Pinpoint the cell where the given text exists, returning its [x, y] midpoint coordinate. 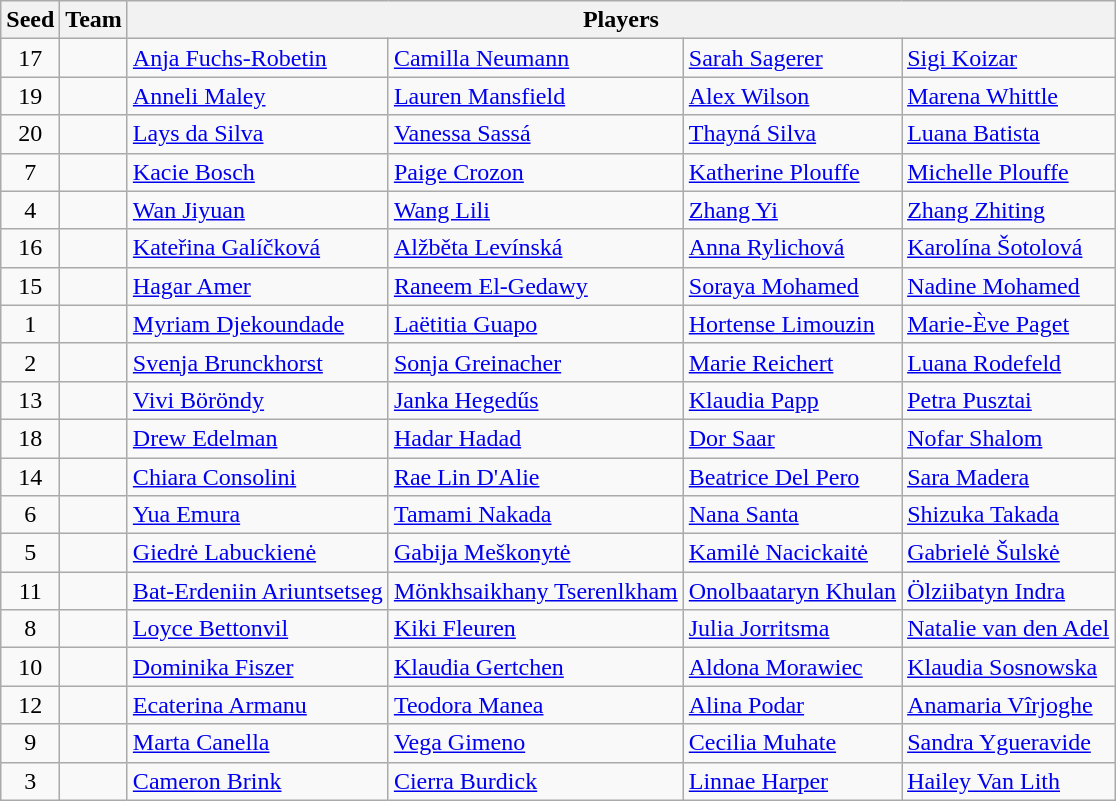
Anamaria Vîrjoghe [1008, 705]
Svenja Brunckhorst [258, 362]
Zhang Zhiting [1008, 210]
Sandra Ygueravide [1008, 743]
12 [30, 705]
11 [30, 591]
16 [30, 248]
Players [620, 20]
Wan Jiyuan [258, 210]
3 [30, 781]
Alina Podar [792, 705]
Raneem El-Gedawy [536, 286]
Petra Pusztai [1008, 400]
Sarah Sagerer [792, 58]
18 [30, 438]
Hortense Limouzin [792, 324]
Shizuka Takada [1008, 515]
Linnae Harper [792, 781]
1 [30, 324]
Vanessa Sassá [536, 134]
Karolína Šotolová [1008, 248]
19 [30, 96]
Camilla Neumann [536, 58]
Teodora Manea [536, 705]
Janka Hegedűs [536, 400]
Bat-Erdeniin Ariuntsetseg [258, 591]
Vega Gimeno [536, 743]
Gabrielė Šulskė [1008, 553]
7 [30, 172]
Ölziibatyn Indra [1008, 591]
Team [94, 20]
Michelle Plouffe [1008, 172]
5 [30, 553]
Nana Santa [792, 515]
14 [30, 477]
Chiara Consolini [258, 477]
Kateřina Galíčková [258, 248]
Laëtitia Guapo [536, 324]
Kamilė Nacickaitė [792, 553]
Yua Emura [258, 515]
10 [30, 667]
Dor Saar [792, 438]
Myriam Djekoundade [258, 324]
Alex Wilson [792, 96]
Sigi Koizar [1008, 58]
Natalie van den Adel [1008, 629]
Gabija Meškonytė [536, 553]
Marie Reichert [792, 362]
Mönkhsaikhany Tserenlkham [536, 591]
2 [30, 362]
8 [30, 629]
Zhang Yi [792, 210]
Anja Fuchs-Robetin [258, 58]
Anna Rylichová [792, 248]
Marena Whittle [1008, 96]
Alžběta Levínská [536, 248]
Anneli Maley [258, 96]
Giedrė Labuckienė [258, 553]
Katherine Plouffe [792, 172]
Nofar Shalom [1008, 438]
Loyce Bettonvil [258, 629]
Nadine Mohamed [1008, 286]
Hadar Hadad [536, 438]
Ecaterina Armanu [258, 705]
Cameron Brink [258, 781]
Beatrice Del Pero [792, 477]
Luana Batista [1008, 134]
9 [30, 743]
Klaudia Papp [792, 400]
Aldona Morawiec [792, 667]
Klaudia Sosnowska [1008, 667]
Hagar Amer [258, 286]
4 [30, 210]
15 [30, 286]
Sara Madera [1008, 477]
Drew Edelman [258, 438]
Tamami Nakada [536, 515]
20 [30, 134]
Hailey Van Lith [1008, 781]
Sonja Greinacher [536, 362]
Cierra Burdick [536, 781]
Kiki Fleuren [536, 629]
Cecilia Muhate [792, 743]
Soraya Mohamed [792, 286]
Klaudia Gertchen [536, 667]
Lauren Mansfield [536, 96]
Paige Crozon [536, 172]
Seed [30, 20]
Julia Jorritsma [792, 629]
6 [30, 515]
Rae Lin D'Alie [536, 477]
Marta Canella [258, 743]
Vivi Böröndy [258, 400]
Lays da Silva [258, 134]
Marie-Ève Paget [1008, 324]
Kacie Bosch [258, 172]
Dominika Fiszer [258, 667]
13 [30, 400]
Wang Lili [536, 210]
Onolbaataryn Khulan [792, 591]
Thayná Silva [792, 134]
17 [30, 58]
Luana Rodefeld [1008, 362]
